Locate the cell with the specified text and output its [x, y] center coordinate. 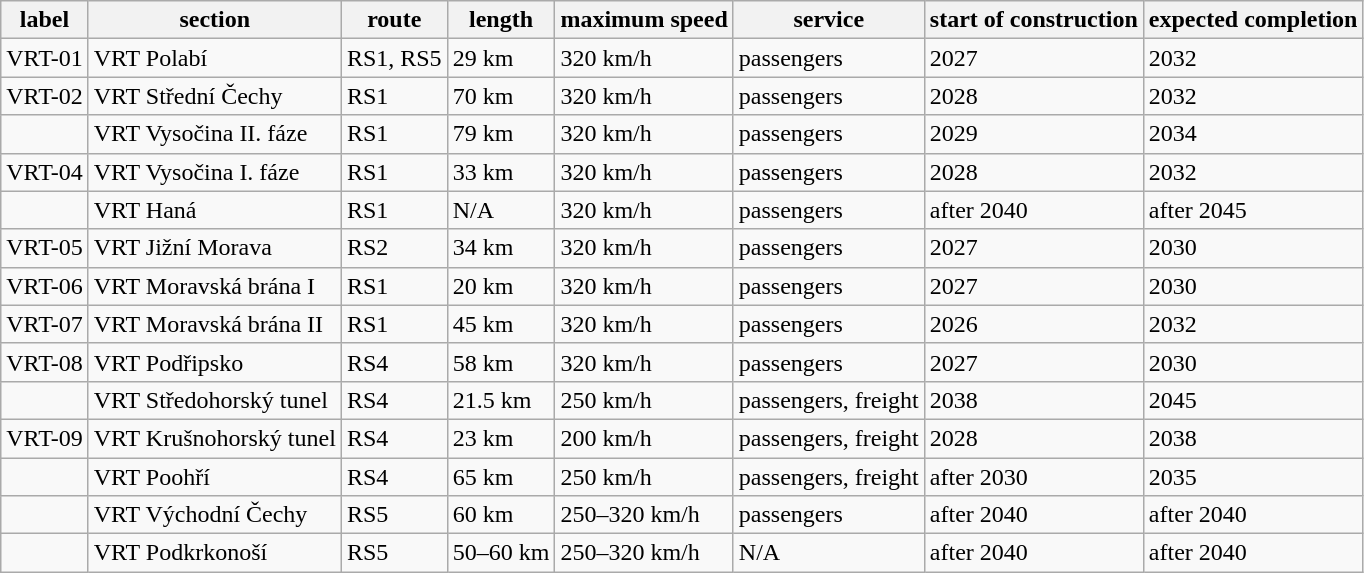
50–60 km [501, 553]
VRT Středohorský tunel [214, 400]
VRT Vysočina II. fáze [214, 134]
VRT Východní Čechy [214, 515]
VRT-09 [44, 438]
VRT-01 [44, 58]
23 km [501, 438]
2034 [1253, 134]
2045 [1253, 400]
expected completion [1253, 20]
VRT-07 [44, 324]
79 km [501, 134]
70 km [501, 96]
2026 [1034, 324]
VRT Poohří [214, 477]
start of construction [1034, 20]
VRT-08 [44, 362]
VRT Krušnohorský tunel [214, 438]
VRT-02 [44, 96]
VRT-06 [44, 286]
60 km [501, 515]
RS1, RS5 [394, 58]
section [214, 20]
VRT Podkrkonoší [214, 553]
route [394, 20]
33 km [501, 172]
after 2045 [1253, 210]
label [44, 20]
service [828, 20]
VRT Střední Čechy [214, 96]
2029 [1034, 134]
RS2 [394, 248]
200 km/h [644, 438]
20 km [501, 286]
34 km [501, 248]
VRT Jižní Morava [214, 248]
VRT Podřipsko [214, 362]
VRT Polabí [214, 58]
VRT Moravská brána II [214, 324]
maximum speed [644, 20]
29 km [501, 58]
VRT Vysočina I. fáze [214, 172]
length [501, 20]
21.5 km [501, 400]
VRT-04 [44, 172]
VRT Haná [214, 210]
VRT-05 [44, 248]
45 km [501, 324]
65 km [501, 477]
58 km [501, 362]
2035 [1253, 477]
VRT Moravská brána I [214, 286]
after 2030 [1034, 477]
